Pinpoint the cell where the given text exists, returning its [X, Y] midpoint coordinate. 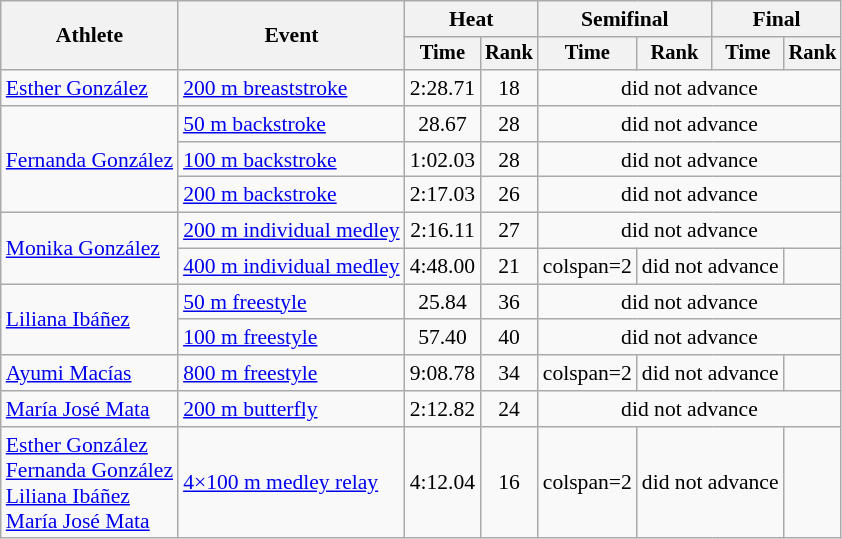
Monika González [90, 248]
2:12.82 [442, 409]
4:48.00 [442, 267]
Heat [472, 19]
4×100 m medley relay [292, 483]
800 m freestyle [292, 373]
Liliana Ibáñez [90, 320]
Athlete [90, 36]
4:12.04 [442, 483]
16 [509, 483]
Event [292, 36]
21 [509, 267]
50 m freestyle [292, 302]
200 m butterfly [292, 409]
18 [509, 88]
200 m individual medley [292, 231]
34 [509, 373]
40 [509, 338]
200 m backstroke [292, 195]
28.67 [442, 124]
Fernanda González [90, 160]
Esther GonzálezFernanda GonzálezLiliana IbáñezMaría José Mata [90, 483]
100 m freestyle [292, 338]
57.40 [442, 338]
24 [509, 409]
9:08.78 [442, 373]
2:16.11 [442, 231]
2:28.71 [442, 88]
1:02.03 [442, 160]
2:17.03 [442, 195]
25.84 [442, 302]
26 [509, 195]
100 m backstroke [292, 160]
Semifinal [625, 19]
36 [509, 302]
200 m breaststroke [292, 88]
50 m backstroke [292, 124]
Ayumi Macías [90, 373]
Esther González [90, 88]
27 [509, 231]
María José Mata [90, 409]
Final [776, 19]
400 m individual medley [292, 267]
